Find where the given text appears and provide that cell's center as (x, y) coordinate. 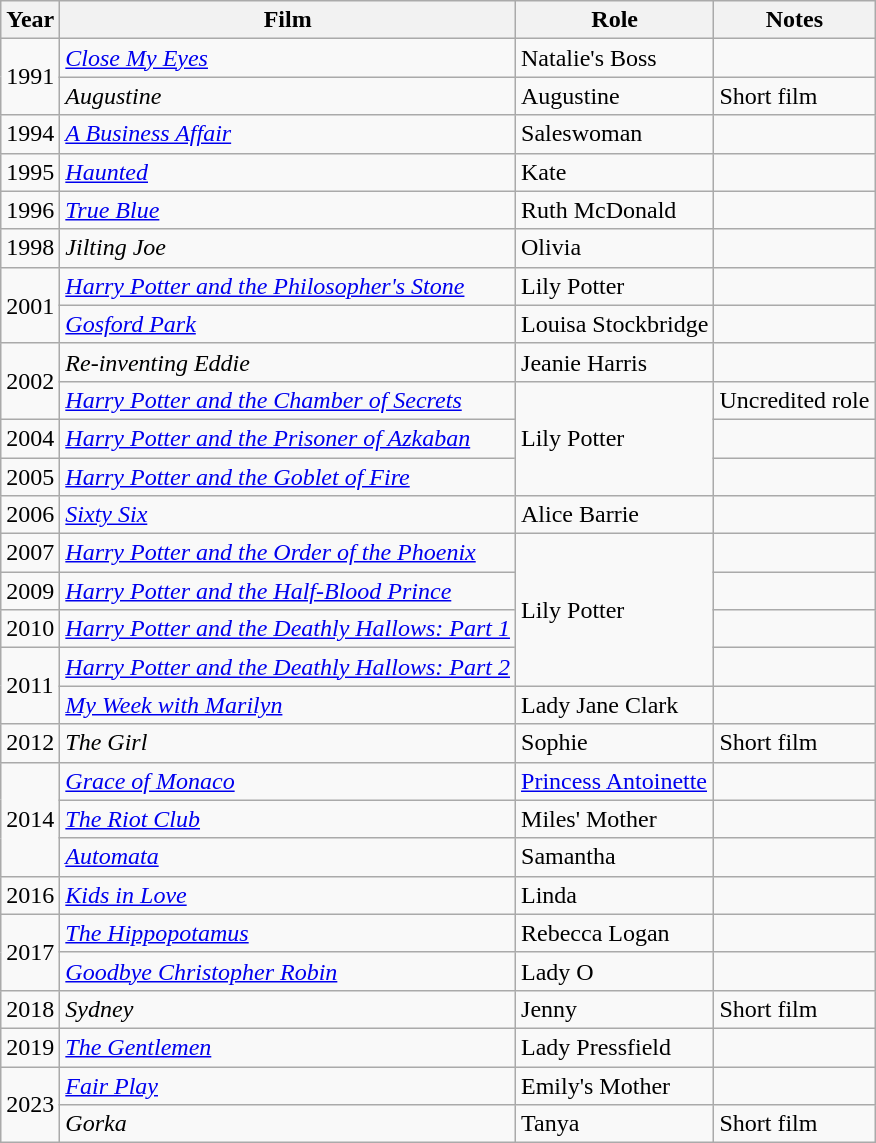
My Week with Marilyn (288, 705)
Alice Barrie (615, 515)
2006 (30, 515)
Miles' Mother (615, 819)
2012 (30, 743)
Harry Potter and the Deathly Hallows: Part 2 (288, 667)
2009 (30, 591)
2023 (30, 1104)
Jeanie Harris (615, 362)
Kate (615, 172)
Sydney (288, 1009)
Harry Potter and the Prisoner of Azkaban (288, 438)
Tanya (615, 1124)
Samantha (615, 857)
Fair Play (288, 1085)
Sophie (615, 743)
True Blue (288, 210)
1996 (30, 210)
Louisa Stockbridge (615, 324)
Ruth McDonald (615, 210)
Jilting Joe (288, 248)
1998 (30, 248)
Role (615, 20)
2004 (30, 438)
Harry Potter and the Half-Blood Prince (288, 591)
Lady Pressfield (615, 1047)
2019 (30, 1047)
2010 (30, 629)
2011 (30, 686)
Re-inventing Eddie (288, 362)
Natalie's Boss (615, 58)
1994 (30, 134)
Notes (794, 20)
Uncredited role (794, 400)
Year (30, 20)
2001 (30, 305)
2014 (30, 819)
The Hippopotamus (288, 933)
Harry Potter and the Chamber of Secrets (288, 400)
Lady O (615, 971)
Sixty Six (288, 515)
Jenny (615, 1009)
1995 (30, 172)
2018 (30, 1009)
A Business Affair (288, 134)
2002 (30, 381)
Close My Eyes (288, 58)
Kids in Love (288, 895)
2017 (30, 952)
Harry Potter and the Deathly Hallows: Part 1 (288, 629)
Harry Potter and the Order of the Phoenix (288, 553)
The Girl (288, 743)
2005 (30, 477)
Harry Potter and the Goblet of Fire (288, 477)
Lady Jane Clark (615, 705)
Gorka (288, 1124)
Linda (615, 895)
Emily's Mother (615, 1085)
Rebecca Logan (615, 933)
Princess Antoinette (615, 781)
Olivia (615, 248)
2016 (30, 895)
Goodbye Christopher Robin (288, 971)
Gosford Park (288, 324)
1991 (30, 77)
The Riot Club (288, 819)
Saleswoman (615, 134)
Film (288, 20)
Automata (288, 857)
Harry Potter and the Philosopher's Stone (288, 286)
2007 (30, 553)
Grace of Monaco (288, 781)
The Gentlemen (288, 1047)
Haunted (288, 172)
